Locate the cell with the specified text and output its (X, Y) center coordinate. 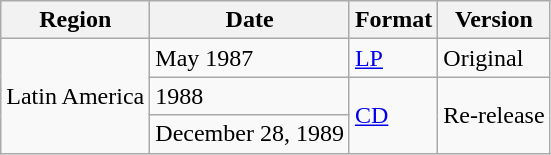
Re-release (494, 115)
Version (494, 20)
Date (250, 20)
Original (494, 58)
Region (76, 20)
Latin America (76, 96)
CD (393, 115)
LP (393, 58)
1988 (250, 96)
May 1987 (250, 58)
Format (393, 20)
December 28, 1989 (250, 134)
